From the cell containing the given text, extract its center point as (x, y) coordinate. 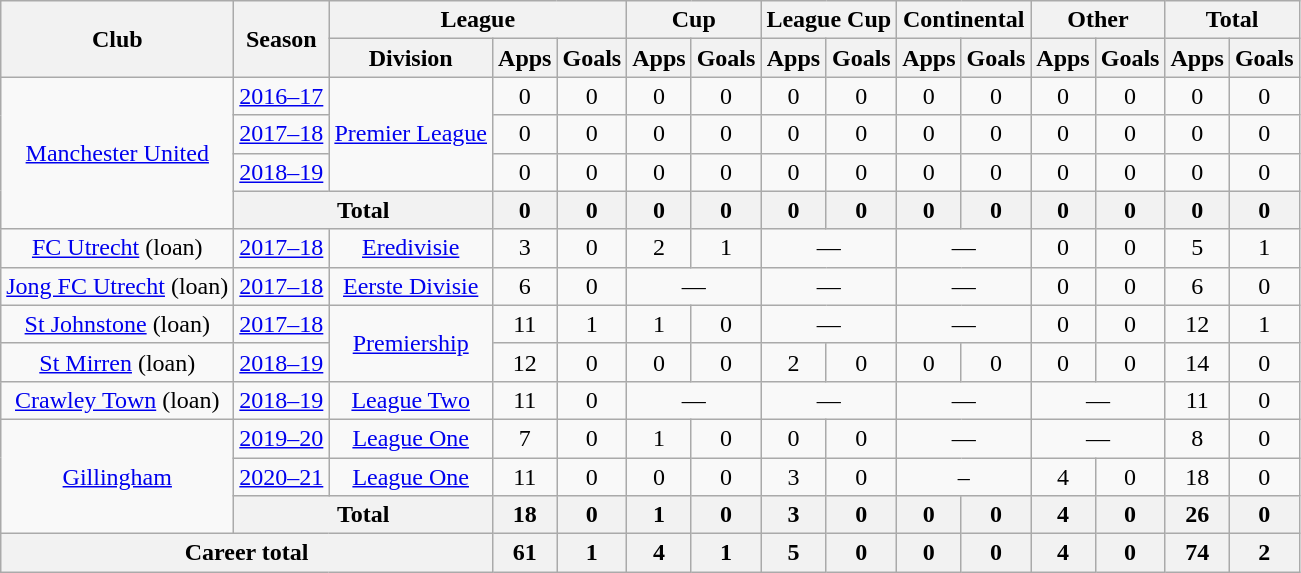
7 (525, 438)
Other (1098, 20)
Cup (694, 20)
2020–21 (282, 477)
FC Utrecht (loan) (118, 248)
Crawley Town (loan) (118, 400)
Gillingham (118, 476)
8 (1197, 438)
Eredivisie (411, 248)
– (964, 477)
St Johnstone (loan) (118, 324)
League Cup (829, 20)
74 (1197, 553)
Season (282, 39)
2016–17 (282, 96)
26 (1197, 515)
Premiership (411, 343)
Division (411, 58)
Career total (247, 553)
14 (1197, 362)
61 (525, 553)
St Mirren (loan) (118, 362)
League (478, 20)
Jong FC Utrecht (loan) (118, 286)
Continental (964, 20)
Premier League (411, 134)
Manchester United (118, 153)
Eerste Divisie (411, 286)
League Two (411, 400)
Club (118, 39)
2019–20 (282, 438)
